Return the [X, Y] coordinate for the center point of the cell that contains the specified text.  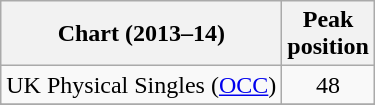
Chart (2013–14) [142, 34]
UK Physical Singles (OCC) [142, 85]
48 [328, 85]
Peakposition [328, 34]
